Capture the cell that displays the provided text and extract its (x, y) central coordinate. 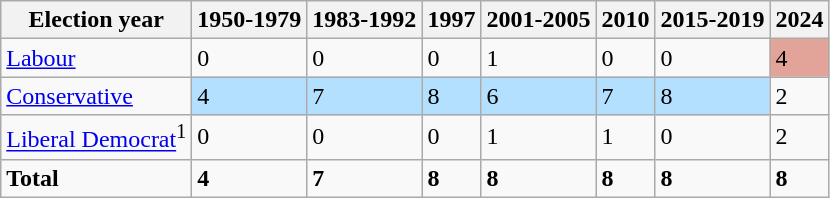
Liberal Democrat1 (96, 138)
2024 (800, 20)
Labour (96, 58)
1950-1979 (250, 20)
2001-2005 (538, 20)
1983-1992 (364, 20)
6 (538, 96)
2010 (626, 20)
Election year (96, 20)
Conservative (96, 96)
Total (96, 178)
2015-2019 (712, 20)
1997 (452, 20)
